Locate the cell with the specified text and output its [X, Y] center coordinate. 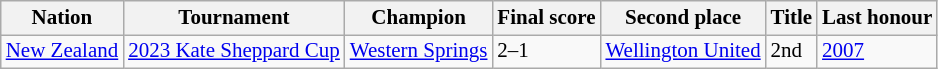
Wellington United [684, 52]
Champion [419, 18]
Last honour [877, 18]
2007 [877, 52]
Final score [546, 18]
Western Springs [419, 52]
Nation [62, 18]
2023 Kate Sheppard Cup [234, 52]
2–1 [546, 52]
Second place [684, 18]
Title [792, 18]
2nd [792, 52]
Tournament [234, 18]
New Zealand [62, 52]
